From the cell containing the given text, extract its center point as [X, Y] coordinate. 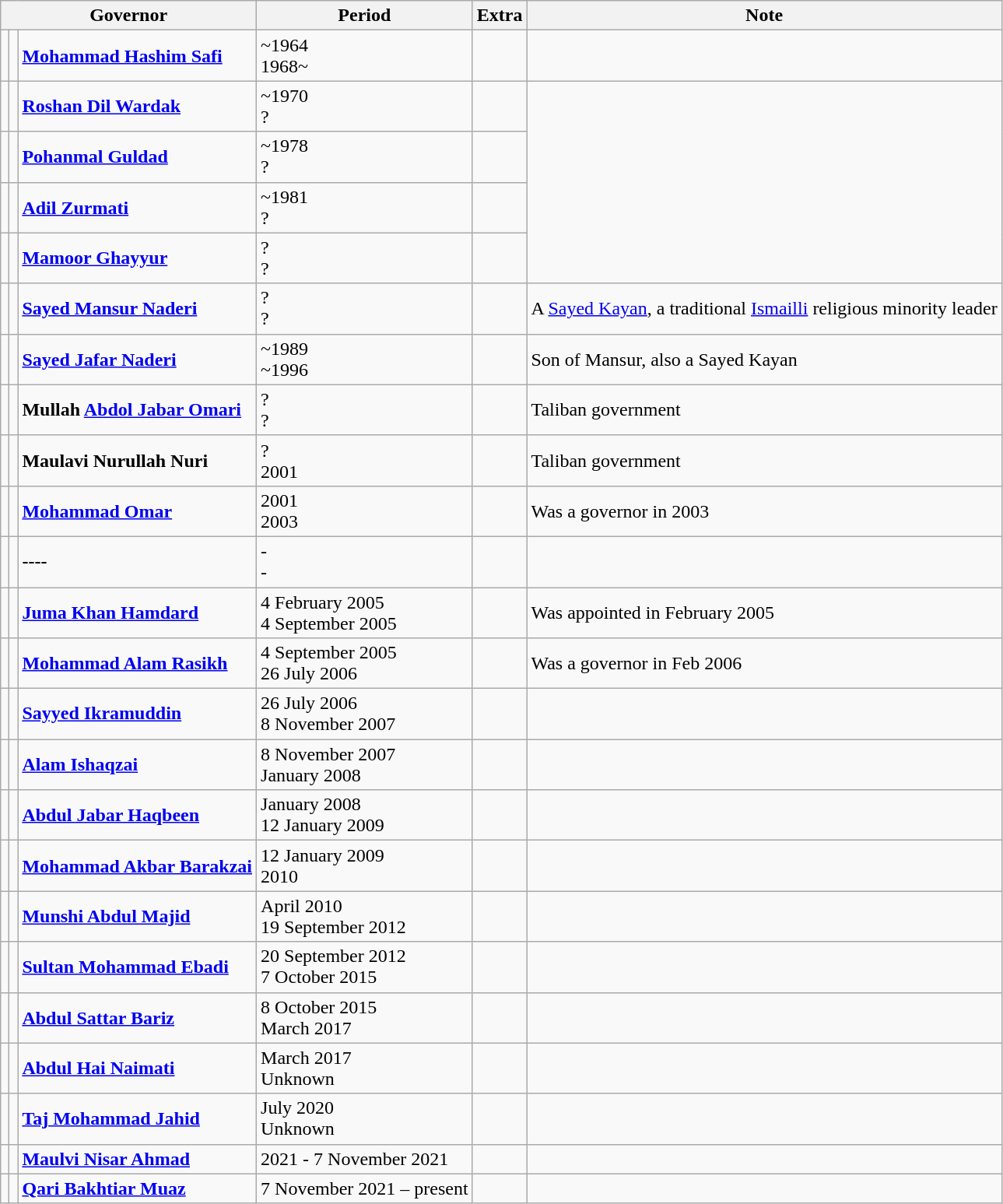
Sayyed Ikramuddin [137, 714]
A Sayed Kayan, a traditional Ismailli religious minority leader [764, 308]
Was a governor in Feb 2006 [764, 663]
July 2020Unknown [365, 1119]
26 July 20068 November 2007 [365, 714]
~19641968~ [365, 56]
2021 - 7 November 2021 [365, 1159]
Note [764, 16]
Abdul Hai Naimati [137, 1068]
Adil Zurmati [137, 207]
Was a governor in 2003 [764, 511]
Extra [500, 16]
Mohammad Alam Rasikh [137, 663]
Mohammad Akbar Barakzai [137, 865]
---- [137, 562]
Mohammad Hashim Safi [137, 56]
~1978? [365, 157]
Mamoor Ghayyur [137, 258]
-- [365, 562]
?2001 [365, 461]
Munshi Abdul Majid [137, 917]
Sayed Jafar Naderi [137, 360]
Son of Mansur, also a Sayed Kayan [764, 360]
~1981? [365, 207]
4 February 20054 September 2005 [365, 612]
Governor [129, 16]
January 200812 January 2009 [365, 816]
March 2017Unknown [365, 1068]
Maulvi Nisar Ahmad [137, 1159]
8 October 2015March 2017 [365, 1018]
Sultan Mohammad Ebadi [137, 967]
~1989~1996 [365, 360]
Was appointed in February 2005 [764, 612]
20 September 20127 October 2015 [365, 967]
20012003 [365, 511]
4 September 200526 July 2006 [365, 663]
Abdul Jabar Haqbeen [137, 816]
April 201019 September 2012 [365, 917]
8 November 2007January 2008 [365, 764]
Mullah Abdol Jabar Omari [137, 409]
Alam Ishaqzai [137, 764]
Maulavi Nurullah Nuri [137, 461]
Period [365, 16]
Juma Khan Hamdard [137, 612]
Taj Mohammad Jahid [137, 1119]
7 November 2021 – present [365, 1188]
Sayed Mansur Naderi [137, 308]
12 January 20092010 [365, 865]
Qari Bakhtiar Muaz [137, 1188]
Roshan Dil Wardak [137, 106]
Abdul Sattar Bariz [137, 1018]
Mohammad Omar [137, 511]
~1970? [365, 106]
Pohanmal Guldad [137, 157]
